Extract the (X, Y) coordinate from the center of the cell holding the provided text.  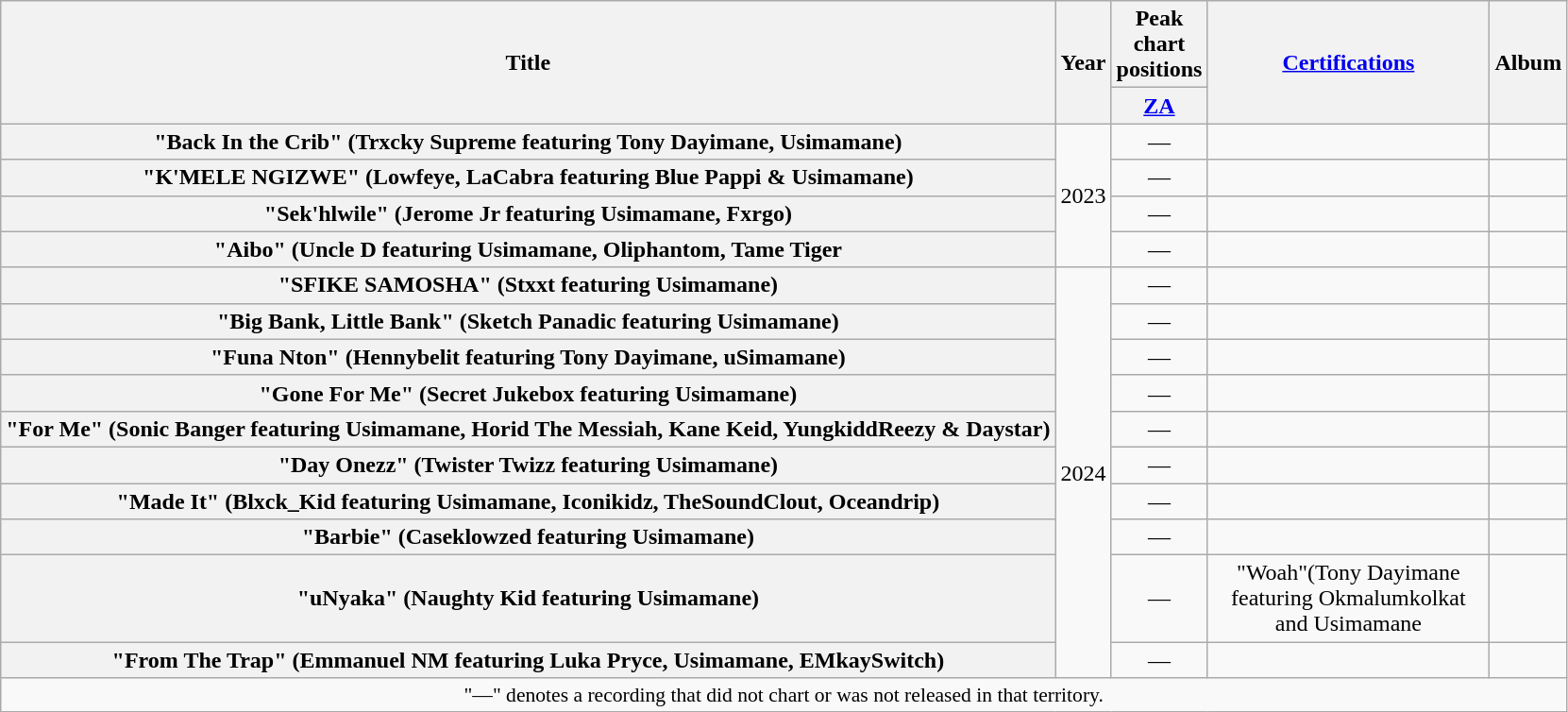
"Day Onezz" (Twister Twizz featuring Usimamane) (529, 465)
"Sek'hlwile" (Jerome Jr featuring Usimamane, Fxrgo) (529, 213)
"Made It" (Blxck_Kid featuring Usimamane, Iconikidz, TheSoundClout, Oceandrip) (529, 501)
2023 (1084, 195)
Album (1528, 62)
"Aibo" (Uncle D featuring Usimamane, Oliphantom, Tame Tiger (529, 249)
"K'MELE NGIZWE" (Lowfeye, LaCabra featuring Blue Pappi & Usimamane) (529, 178)
"Funa Nton" (Hennybelit featuring Tony Dayimane, uSimamane) (529, 357)
"Big Bank, Little Bank" (Sketch Panadic featuring Usimamane) (529, 321)
"Gone For Me" (Secret Jukebox featuring Usimamane) (529, 393)
Peak chart positions (1159, 44)
"From The Trap" (Emmanuel NM featuring Luka Pryce, Usimamane, EMkaySwitch) (529, 660)
Year (1084, 62)
Title (529, 62)
"For Me" (Sonic Banger featuring Usimamane, Horid The Messiah, Kane Keid, YungkiddReezy & Daystar) (529, 429)
"SFIKE SAMOSHA" (Stxxt featuring Usimamane) (529, 285)
"Barbie" (Caseklowzed featuring Usimamane) (529, 537)
Certifications (1348, 62)
"—" denotes a recording that did not chart or was not released in that territory. (784, 695)
"uNyaka" (Naughty Kid featuring Usimamane) (529, 599)
"Back In the Crib" (Trxcky Supreme featuring Tony Dayimane, Usimamane) (529, 142)
"Woah"(Tony Dayimane featuring Okmalumkolkat and Usimamane (1348, 599)
2024 (1084, 472)
ZA (1159, 106)
